Determine the [x, y] coordinate at the center of the cell enclosing the given text.  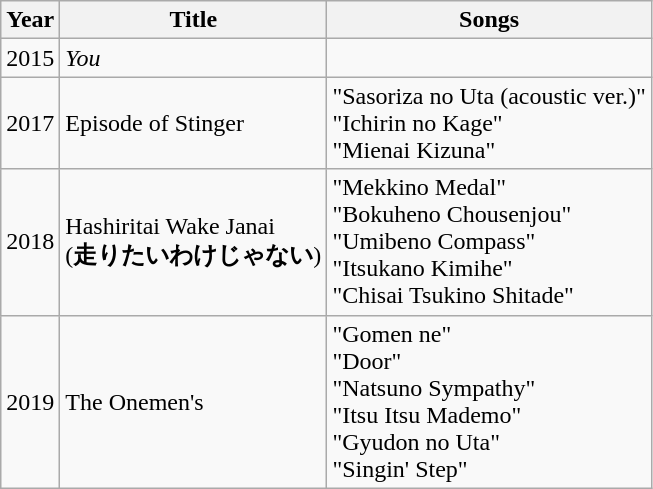
Episode of Stinger [194, 123]
Songs [490, 20]
"Mekkino Medal""Bokuheno Chousenjou""Umibeno Compass""Itsukano Kimihe""Chisai Tsukino Shitade" [490, 242]
Year [30, 20]
Title [194, 20]
Hashiritai Wake Janai(走りたいわけじゃない) [194, 242]
The Onemen's [194, 402]
2019 [30, 402]
2015 [30, 58]
"Gomen ne""Door""Natsuno Sympathy""Itsu Itsu Mademo""Gyudon no Uta""Singin' Step" [490, 402]
You [194, 58]
2018 [30, 242]
2017 [30, 123]
"Sasoriza no Uta (acoustic ver.)""Ichirin no Kage""Mienai Kizuna" [490, 123]
